From the cell containing the given text, extract its center point as [X, Y] coordinate. 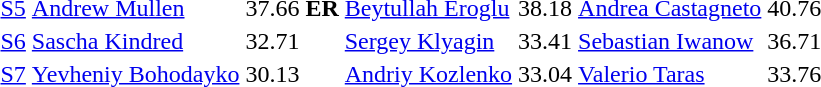
Sergey Klyagin [428, 41]
Sebastian Iwanow [670, 41]
33.41 [546, 41]
Sascha Kindred [136, 41]
32.71 [292, 41]
